Find where the given text appears and provide that cell's center as (x, y) coordinate. 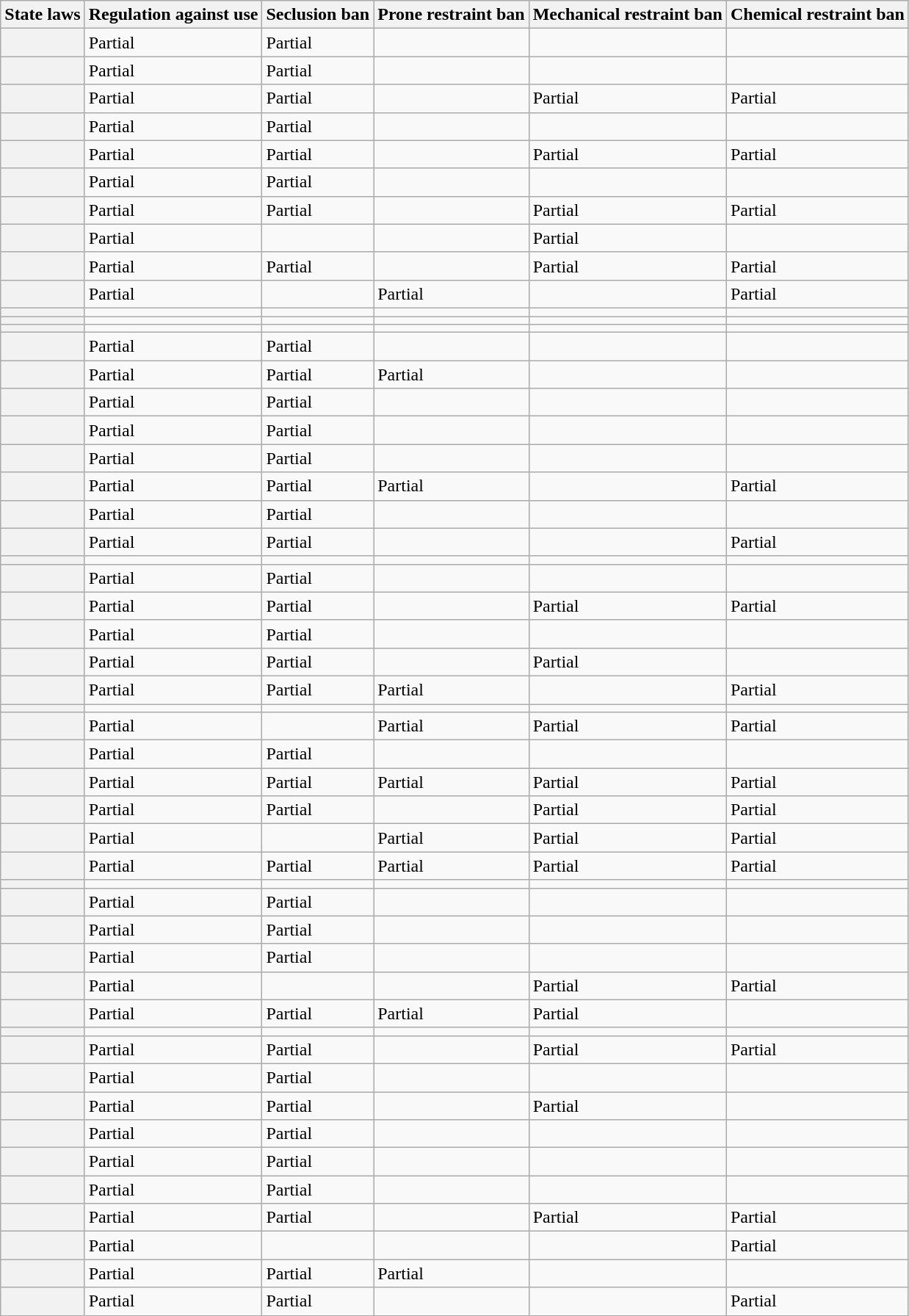
State laws (43, 15)
Chemical restraint ban (817, 15)
Seclusion ban (318, 15)
Prone restraint ban (452, 15)
Mechanical restraint ban (627, 15)
Regulation against use (173, 15)
